Output the (X, Y) coordinate of the center of the cell containing the given text.  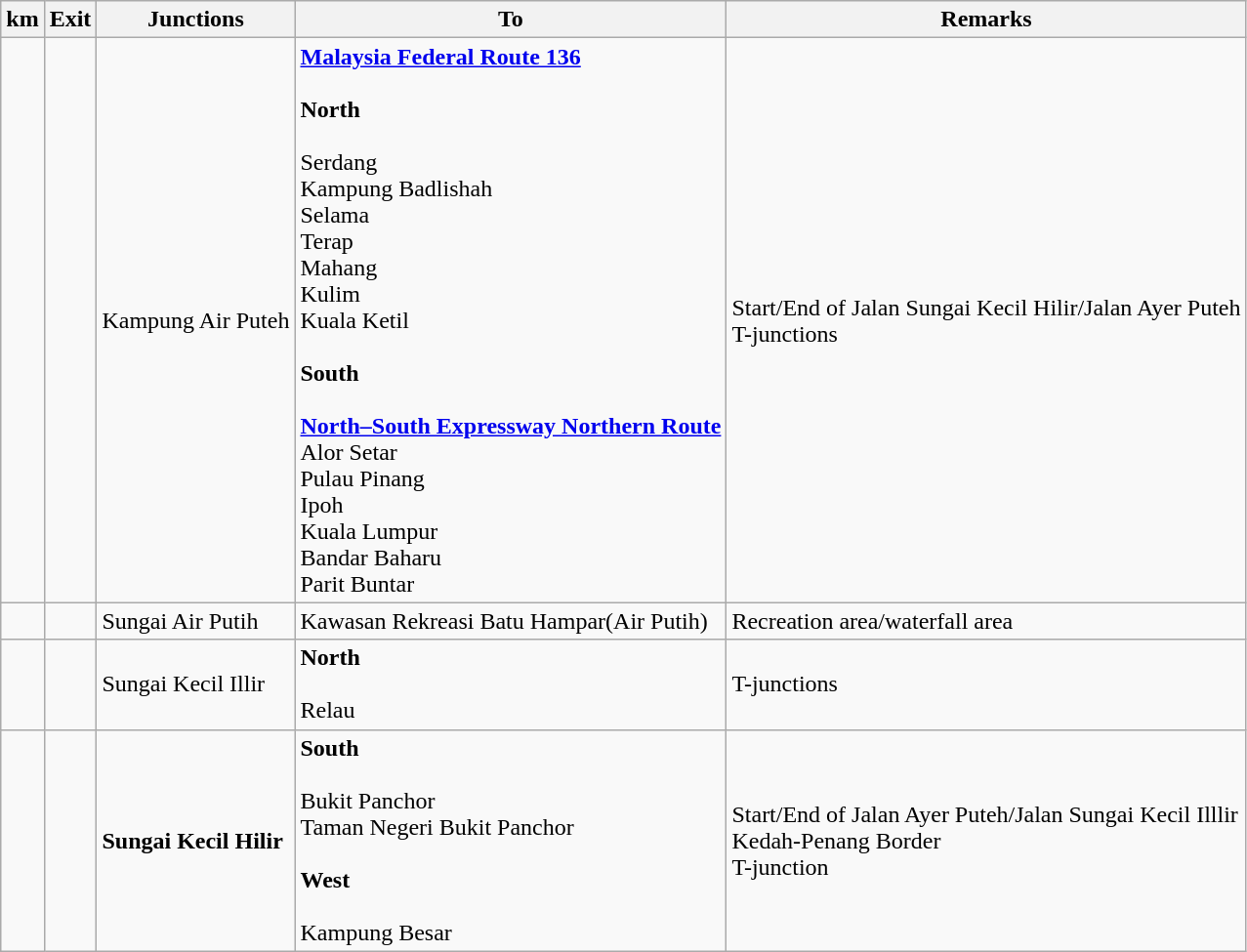
NorthRelau (511, 684)
T-junctions (986, 684)
Start/End of Jalan Sungai Kecil Hilir/Jalan Ayer PutehT-junctions (986, 320)
Sungai Kecil Hilir (195, 840)
Sungai Kecil Illir (195, 684)
Recreation area/waterfall area (986, 621)
km (22, 20)
SouthBukit PanchorTaman Negeri Bukit PanchorWestKampung Besar (511, 840)
Start/End of Jalan Ayer Puteh/Jalan Sungai Kecil IlllirKedah-Penang BorderT-junction (986, 840)
Sungai Air Putih (195, 621)
To (511, 20)
Remarks (986, 20)
Kampung Air Puteh (195, 320)
Junctions (195, 20)
Exit (70, 20)
Kawasan Rekreasi Batu Hampar(Air Putih) (511, 621)
